Find where the given text appears and provide that cell's center as [x, y] coordinate. 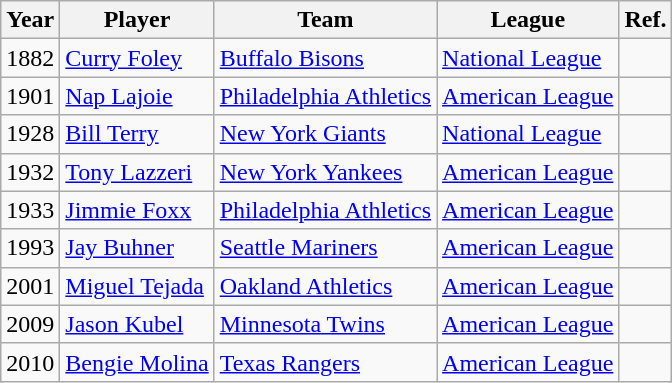
1928 [30, 134]
1901 [30, 96]
Texas Rangers [325, 362]
1993 [30, 248]
Player [137, 20]
Bengie Molina [137, 362]
Ref. [646, 20]
Oakland Athletics [325, 286]
Team [325, 20]
Jay Buhner [137, 248]
Year [30, 20]
1933 [30, 210]
2009 [30, 324]
2010 [30, 362]
League [528, 20]
1882 [30, 58]
Jason Kubel [137, 324]
Tony Lazzeri [137, 172]
1932 [30, 172]
Nap Lajoie [137, 96]
New York Giants [325, 134]
Curry Foley [137, 58]
Miguel Tejada [137, 286]
Seattle Mariners [325, 248]
Buffalo Bisons [325, 58]
Bill Terry [137, 134]
Minnesota Twins [325, 324]
2001 [30, 286]
New York Yankees [325, 172]
Jimmie Foxx [137, 210]
